Provide the [x, y] coordinate of the cell's center where the given text is located.  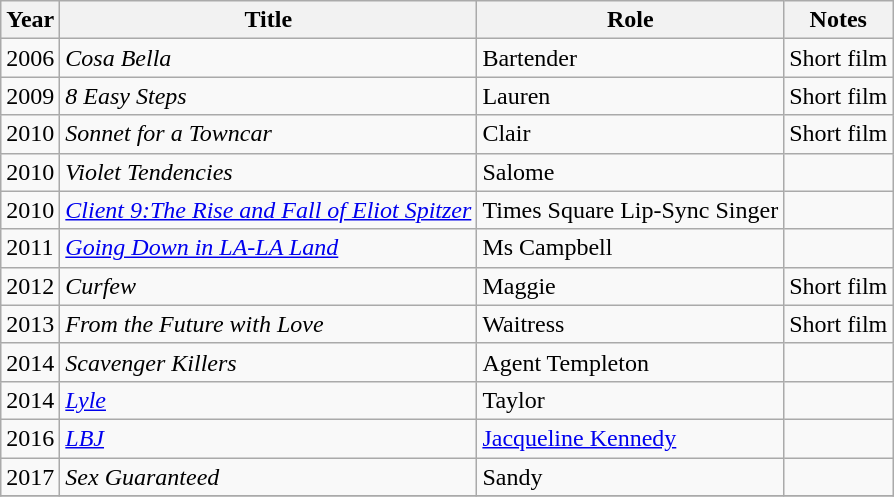
Lauren [630, 96]
2011 [30, 248]
Ms Campbell [630, 248]
2013 [30, 324]
Year [30, 20]
Sonnet for a Towncar [268, 134]
Sex Guaranteed [268, 477]
Bartender [630, 58]
Jacqueline Kennedy [630, 438]
Going Down in LA-LA Land [268, 248]
Curfew [268, 286]
Times Square Lip-Sync Singer [630, 210]
Role [630, 20]
Notes [838, 20]
From the Future with Love [268, 324]
Lyle [268, 400]
Scavenger Killers [268, 362]
Client 9:The Rise and Fall of Eliot Spitzer [268, 210]
LBJ [268, 438]
2009 [30, 96]
Waitress [630, 324]
2012 [30, 286]
Taylor [630, 400]
Violet Tendencies [268, 172]
2016 [30, 438]
Sandy [630, 477]
Salome [630, 172]
Agent Templeton [630, 362]
2017 [30, 477]
Cosa Bella [268, 58]
Title [268, 20]
2006 [30, 58]
8 Easy Steps [268, 96]
Clair [630, 134]
Maggie [630, 286]
